Pinpoint the cell where the given text exists, returning its [x, y] midpoint coordinate. 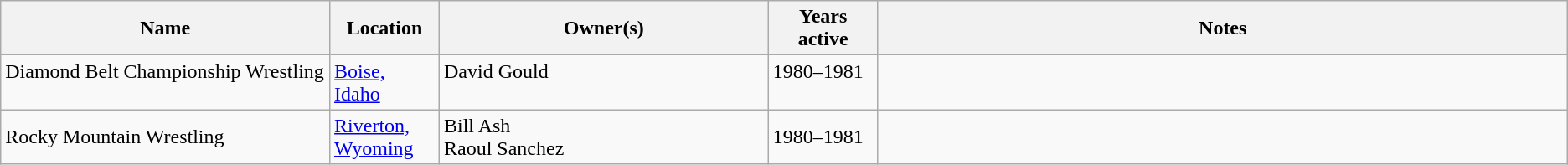
Name [166, 28]
Years active [823, 28]
Boise, Idaho [385, 82]
David Gould [603, 82]
Notes [1223, 28]
Diamond Belt Championship Wrestling [166, 82]
Location [385, 28]
Rocky Mountain Wrestling [166, 137]
Bill AshRaoul Sanchez [603, 137]
Owner(s) [603, 28]
Riverton, Wyoming [385, 137]
